Determine the [X, Y] coordinate at the center of the cell enclosing the given text.  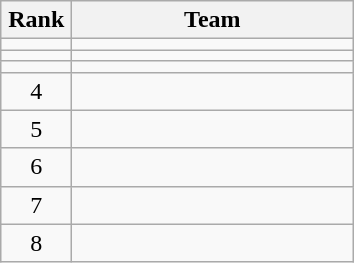
4 [36, 91]
6 [36, 167]
Rank [36, 20]
7 [36, 205]
8 [36, 243]
5 [36, 129]
Team [212, 20]
